Detect which cell encompasses the target text, then output its [x, y] center coordinate. 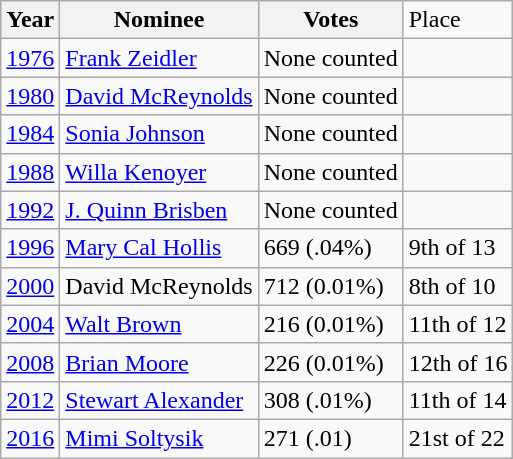
271 (.01) [330, 438]
Nominee [159, 20]
1984 [30, 134]
Votes [330, 20]
12th of 16 [458, 362]
Stewart Alexander [159, 400]
1996 [30, 248]
8th of 10 [458, 286]
Frank Zeidler [159, 58]
2004 [30, 324]
1976 [30, 58]
1988 [30, 172]
Sonia Johnson [159, 134]
Year [30, 20]
2016 [30, 438]
J. Quinn Brisben [159, 210]
11th of 12 [458, 324]
1980 [30, 96]
712 (0.01%) [330, 286]
11th of 14 [458, 400]
308 (.01%) [330, 400]
216 (0.01%) [330, 324]
Brian Moore [159, 362]
2000 [30, 286]
Willa Kenoyer [159, 172]
Mimi Soltysik [159, 438]
Walt Brown [159, 324]
2008 [30, 362]
Mary Cal Hollis [159, 248]
226 (0.01%) [330, 362]
1992 [30, 210]
21st of 22 [458, 438]
669 (.04%) [330, 248]
2012 [30, 400]
Place [458, 20]
9th of 13 [458, 248]
